Find where the given text appears and provide that cell's center as [x, y] coordinate. 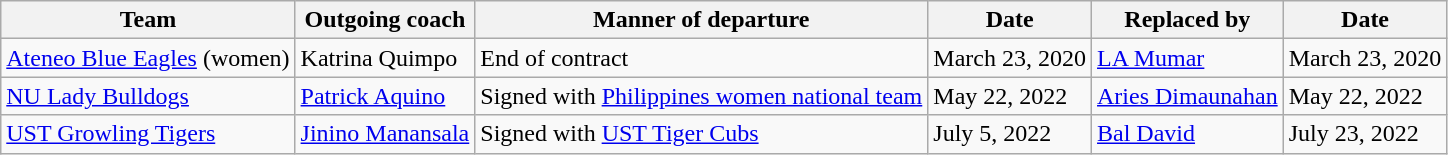
Replaced by [1188, 20]
Signed with Philippines women national team [702, 96]
UST Growling Tigers [148, 134]
Ateneo Blue Eagles (women) [148, 58]
Manner of departure [702, 20]
NU Lady Bulldogs [148, 96]
LA Mumar [1188, 58]
Katrina Quimpo [385, 58]
Team [148, 20]
Outgoing coach [385, 20]
Aries Dimaunahan [1188, 96]
July 5, 2022 [1010, 134]
Signed with UST Tiger Cubs [702, 134]
Jinino Manansala [385, 134]
July 23, 2022 [1365, 134]
Patrick Aquino [385, 96]
Bal David [1188, 134]
End of contract [702, 58]
